Capture the cell that displays the provided text and extract its [X, Y] central coordinate. 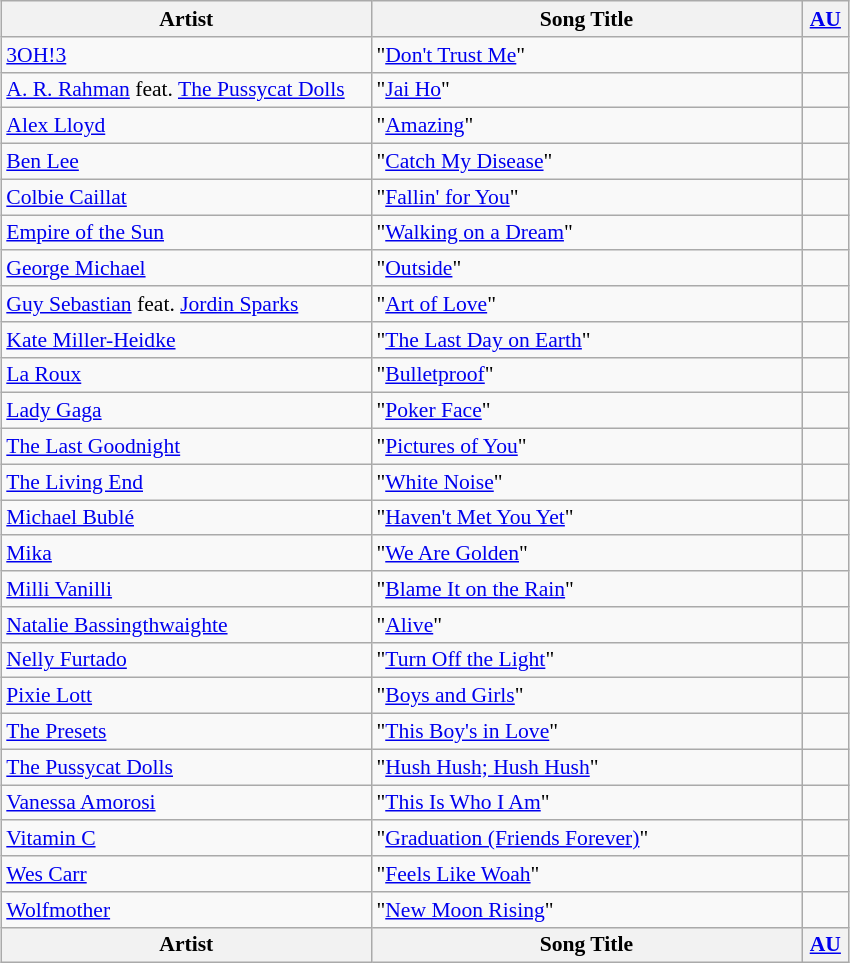
Natalie Bassingthwaighte [186, 624]
"This Boy's in Love" [586, 731]
3OH!3 [186, 54]
"Graduation (Friends Forever)" [586, 838]
The Last Goodnight [186, 446]
A. R. Rahman feat. The Pussycat Dolls [186, 90]
"Don't Trust Me" [586, 54]
Wolfmother [186, 909]
Nelly Furtado [186, 660]
"Outside" [586, 268]
"Hush Hush; Hush Hush" [586, 767]
"Pictures of You" [586, 446]
La Roux [186, 375]
"Poker Face" [586, 411]
The Living End [186, 482]
"Fallin' for You" [586, 197]
Ben Lee [186, 161]
Vitamin C [186, 838]
Mika [186, 553]
Wes Carr [186, 874]
"We Are Golden" [586, 553]
"Alive" [586, 624]
"Feels Like Woah" [586, 874]
Alex Lloyd [186, 126]
The Presets [186, 731]
"Blame It on the Rain" [586, 589]
"Walking on a Dream" [586, 232]
Empire of the Sun [186, 232]
Colbie Caillat [186, 197]
"Turn Off the Light" [586, 660]
Guy Sebastian feat. Jordin Sparks [186, 304]
"This Is Who I Am" [586, 802]
Kate Miller-Heidke [186, 339]
George Michael [186, 268]
Michael Bublé [186, 518]
"Jai Ho" [586, 90]
"Amazing" [586, 126]
Vanessa Amorosi [186, 802]
"Haven't Met You Yet" [586, 518]
Lady Gaga [186, 411]
Milli Vanilli [186, 589]
"The Last Day on Earth" [586, 339]
"Catch My Disease" [586, 161]
The Pussycat Dolls [186, 767]
"White Noise" [586, 482]
"Bulletproof" [586, 375]
"New Moon Rising" [586, 909]
Pixie Lott [186, 696]
"Boys and Girls" [586, 696]
"Art of Love" [586, 304]
